Capture the cell that displays the provided text and extract its (X, Y) central coordinate. 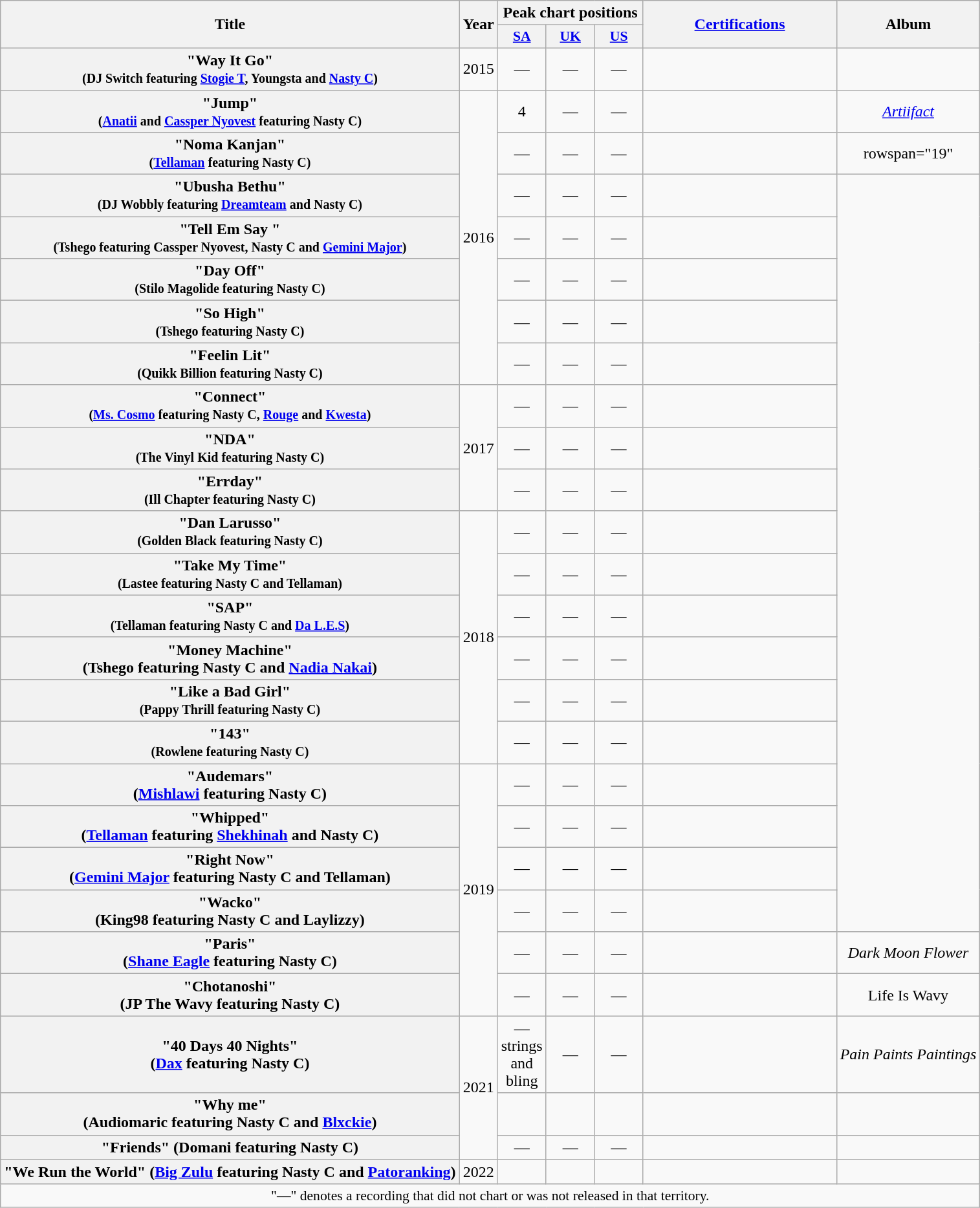
2017 (479, 448)
"—" denotes a recording that did not chart or was not released in that territory. (490, 1196)
"Connect"(Ms. Cosmo featuring Nasty C, Rouge and Kwesta) (230, 406)
2018 (479, 637)
"Day Off"(Stilo Magolide featuring Nasty C) (230, 279)
Title (230, 25)
4 (521, 111)
US (618, 37)
Life Is Wavy (908, 995)
rowspan="19" (908, 154)
2021 (479, 1088)
UK (571, 37)
"Way It Go"(DJ Switch featuring Stogie T, Youngsta and Nasty C) (230, 69)
"40 Days 40 Nights"(Dax featuring Nasty C) (230, 1054)
"Money Machine"(Tshego featuring Nasty C and Nadia Nakai) (230, 658)
"Take My Time"(Lastee featuring Nasty C and Tellaman) (230, 574)
"Paris"(Shane Eagle featuring Nasty C) (230, 953)
"143"(Rowlene featuring Nasty C) (230, 742)
Peak chart positions (571, 13)
"We Run the World" (Big Zulu featuring Nasty C and Patoranking) (230, 1172)
—strings and bling (521, 1054)
"Ubusha Bethu"(DJ Wobbly featuring Dreamteam and Nasty C) (230, 195)
"Audemars"(Mishlawi featuring Nasty C) (230, 784)
"Right Now"(Gemini Major featuring Nasty C and Tellaman) (230, 869)
Certifications (740, 25)
Year (479, 25)
Album (908, 25)
"Dan Larusso"(Golden Black featuring Nasty C) (230, 532)
"Noma Kanjan"(Tellaman featuring Nasty C) (230, 154)
"Tell Em Say "(Tshego featuring Cassper Nyovest, Nasty C and Gemini Major) (230, 238)
2015 (479, 69)
Artiifact (908, 111)
2016 (479, 238)
"Jump"(Anatii and Cassper Nyovest featuring Nasty C) (230, 111)
"Whipped"(Tellaman featuring Shekhinah and Nasty C) (230, 826)
Pain Paints Paintings (908, 1054)
"Feelin Lit"(Quikk Billion featuring Nasty C) (230, 363)
"Chotanoshi"(JP The Wavy featuring Nasty C) (230, 995)
"Friends" (Domani featuring Nasty C) (230, 1147)
Dark Moon Flower (908, 953)
"NDA"(The Vinyl Kid featuring Nasty C) (230, 448)
"SAP"(Tellaman featuring Nasty C and Da L.E.S) (230, 616)
2019 (479, 889)
2022 (479, 1172)
"Wacko"(King98 featuring Nasty C and Laylizzy) (230, 911)
"Like a Bad Girl"(Pappy Thrill featuring Nasty C) (230, 700)
"So High"(Tshego featuring Nasty C) (230, 322)
"Why me"(Audiomaric featuring Nasty C and Blxckie) (230, 1114)
"Errday"(Ill Chapter featuring Nasty C) (230, 490)
SA (521, 37)
